Output the [x, y] coordinate of the center of the cell containing the given text.  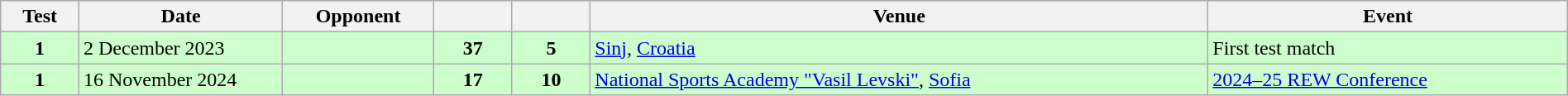
Opponent [359, 17]
National Sports Academy "Vasil Levski", Sofia [900, 79]
Date [180, 17]
Sinj, Croatia [900, 48]
16 November 2024 [180, 79]
10 [551, 79]
Test [40, 17]
5 [551, 48]
17 [473, 79]
2024–25 REW Conference [1388, 79]
37 [473, 48]
First test match [1388, 48]
2 December 2023 [180, 48]
Event [1388, 17]
Venue [900, 17]
